Determine the (x, y) coordinate at the center of the cell enclosing the given text.  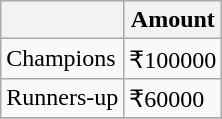
₹100000 (173, 59)
Amount (173, 20)
Runners-up (62, 98)
₹60000 (173, 98)
Champions (62, 59)
